Pinpoint the cell where the given text exists, returning its (x, y) midpoint coordinate. 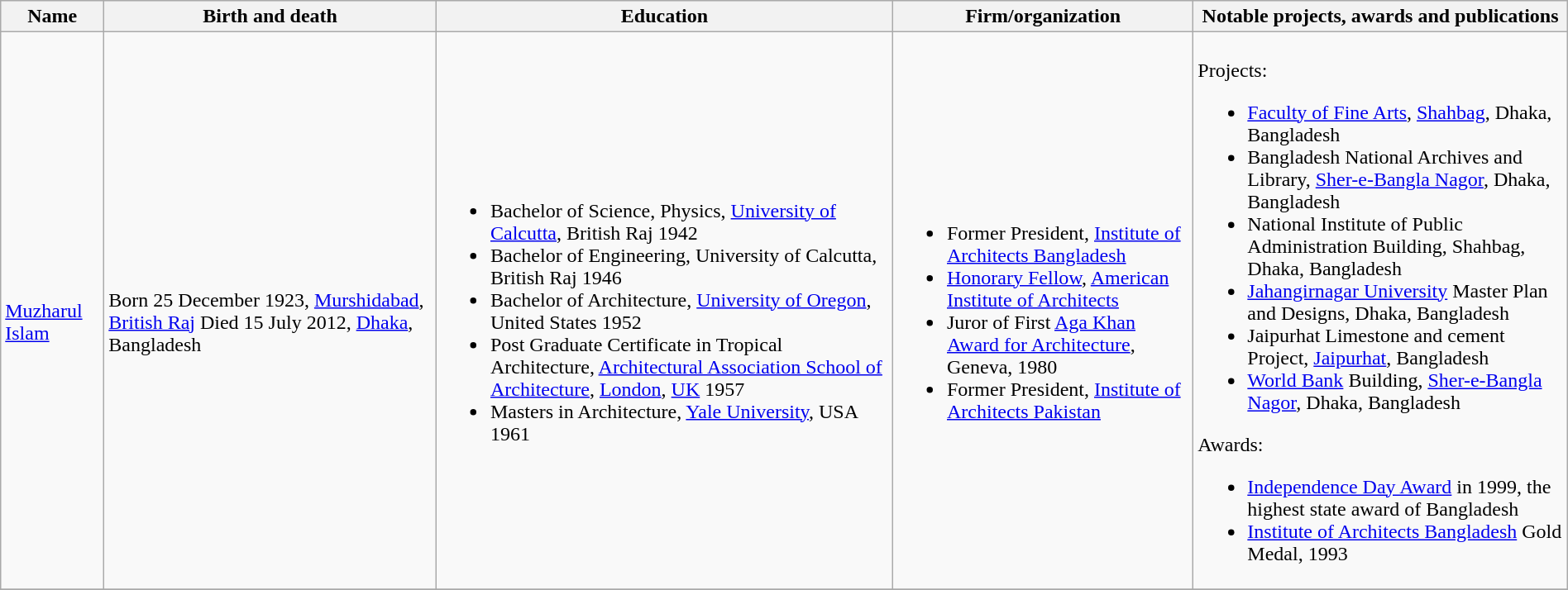
Muzharul Islam (53, 311)
Birth and death (270, 17)
Education (664, 17)
Born 25 December 1923, Murshidabad, British Raj Died 15 July 2012, Dhaka, Bangladesh (270, 311)
Firm/organization (1042, 17)
Name (53, 17)
Notable projects, awards and publications (1380, 17)
